Return [x, y] of the center of cell containing provided text 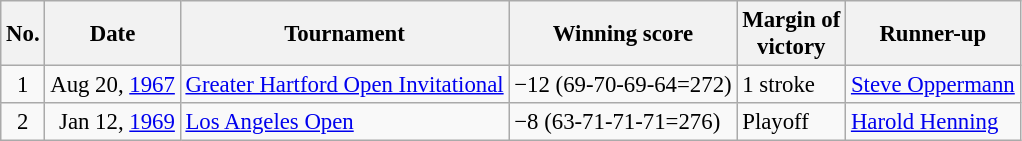
Margin ofvictory [792, 34]
Harold Henning [933, 122]
Tournament [344, 34]
1 [23, 85]
Greater Hartford Open Invitational [344, 85]
1 stroke [792, 85]
Steve Oppermann [933, 85]
Jan 12, 1969 [112, 122]
Los Angeles Open [344, 122]
2 [23, 122]
No. [23, 34]
Winning score [623, 34]
Date [112, 34]
Runner-up [933, 34]
Aug 20, 1967 [112, 85]
−12 (69-70-69-64=272) [623, 85]
−8 (63-71-71-71=276) [623, 122]
Playoff [792, 122]
